From the cell containing the given text, extract its center point as (X, Y) coordinate. 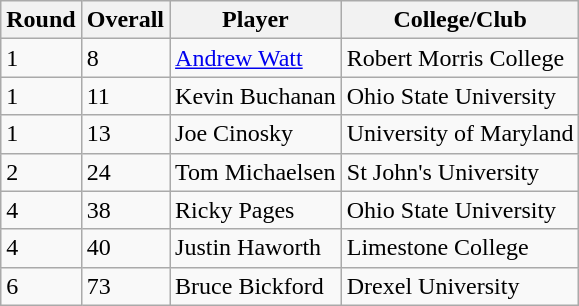
6 (41, 286)
Joe Cinosky (256, 134)
Bruce Bickford (256, 286)
St John's University (460, 172)
11 (125, 96)
Ricky Pages (256, 210)
Robert Morris College (460, 58)
13 (125, 134)
2 (41, 172)
Limestone College (460, 248)
24 (125, 172)
Tom Michaelsen (256, 172)
73 (125, 286)
40 (125, 248)
Justin Haworth (256, 248)
38 (125, 210)
Player (256, 20)
Overall (125, 20)
Drexel University (460, 286)
Round (41, 20)
University of Maryland (460, 134)
Andrew Watt (256, 58)
Kevin Buchanan (256, 96)
8 (125, 58)
College/Club (460, 20)
